Return the (x, y) coordinate for the center point of the cell that contains the specified text.  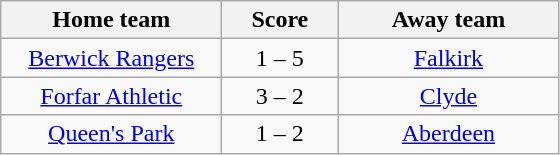
Falkirk (448, 58)
Away team (448, 20)
Score (280, 20)
Queen's Park (112, 134)
3 – 2 (280, 96)
Home team (112, 20)
1 – 5 (280, 58)
Forfar Athletic (112, 96)
1 – 2 (280, 134)
Berwick Rangers (112, 58)
Clyde (448, 96)
Aberdeen (448, 134)
